Search for the cell housing the specified text and yield its [x, y] center coordinate. 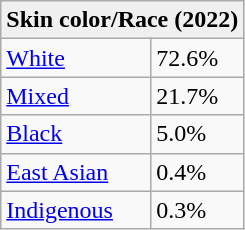
Mixed [76, 96]
21.7% [198, 96]
0.4% [198, 172]
White [76, 58]
Skin color/Race (2022) [122, 20]
5.0% [198, 134]
Black [76, 134]
East Asian [76, 172]
Indigenous [76, 210]
72.6% [198, 58]
0.3% [198, 210]
